Locate the cell with the specified text and output its (x, y) center coordinate. 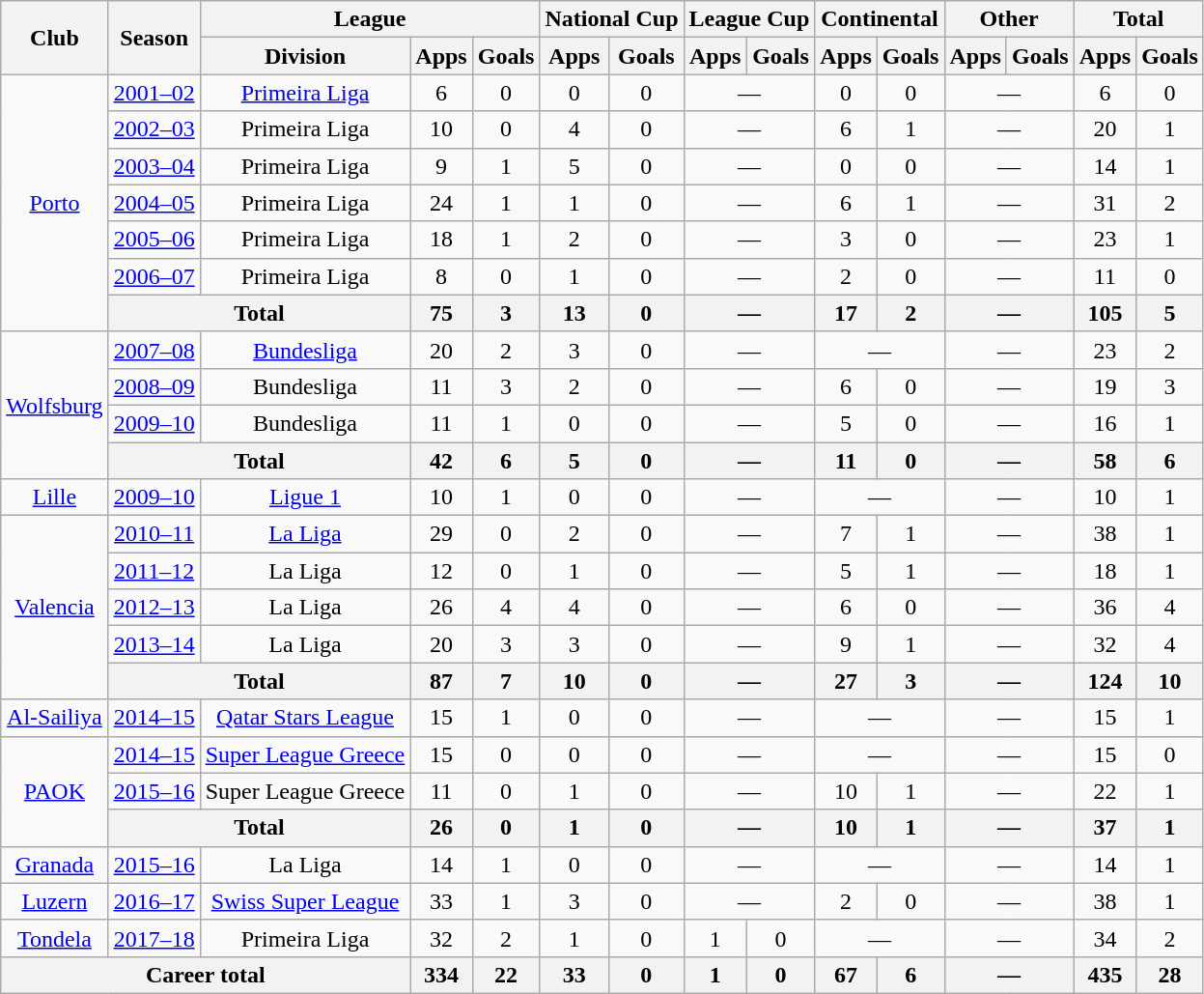
31 (1105, 203)
12 (441, 571)
42 (441, 461)
2005–06 (154, 240)
Lille (54, 497)
27 (846, 681)
Wolfsburg (54, 405)
67 (846, 975)
2004–05 (154, 203)
36 (1105, 608)
Club (54, 38)
58 (1105, 461)
2002–03 (154, 129)
24 (441, 203)
Al-Sailiya (54, 718)
13 (574, 313)
124 (1105, 681)
28 (1170, 975)
2001–02 (154, 93)
League (370, 19)
Granada (54, 865)
334 (441, 975)
435 (1105, 975)
Qatar Stars League (305, 718)
Career total (206, 975)
2011–12 (154, 571)
2007–08 (154, 350)
2008–09 (154, 386)
37 (1105, 828)
Tondela (54, 938)
Division (305, 56)
75 (441, 313)
2017–18 (154, 938)
8 (441, 276)
2006–07 (154, 276)
League Cup (749, 19)
Luzern (54, 901)
Season (154, 38)
19 (1105, 386)
National Cup (612, 19)
PAOK (54, 791)
29 (441, 534)
2003–04 (154, 166)
Continental (880, 19)
Other (1009, 19)
2010–11 (154, 534)
87 (441, 681)
Porto (54, 203)
17 (846, 313)
2013–14 (154, 644)
Swiss Super League (305, 901)
105 (1105, 313)
16 (1105, 423)
Ligue 1 (305, 497)
34 (1105, 938)
Valencia (54, 608)
2012–13 (154, 608)
2016–17 (154, 901)
